Capture the cell that displays the provided text and extract its (X, Y) central coordinate. 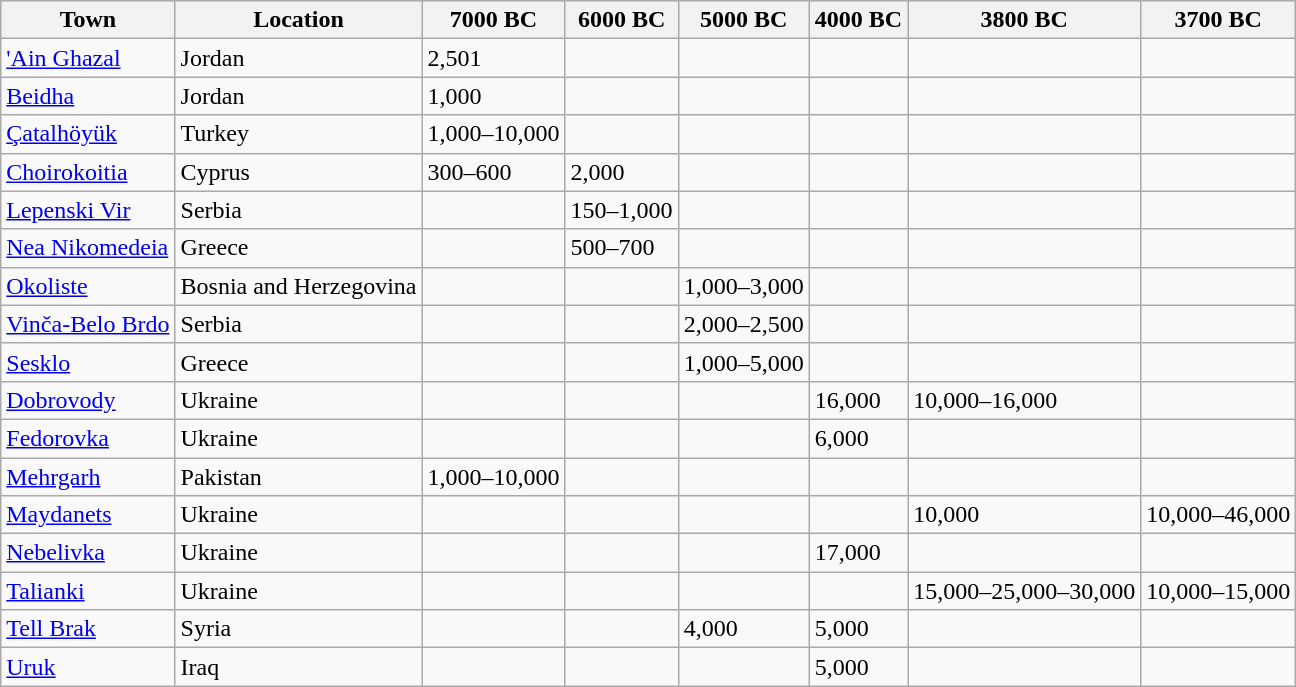
300–600 (494, 172)
17,000 (858, 553)
2,000–2,500 (744, 324)
Nea Nikomedeia (88, 248)
10,000 (1024, 515)
Turkey (298, 134)
Bosnia and Herzegovina (298, 286)
Nebelivka (88, 553)
6,000 (858, 438)
3800 BC (1024, 20)
Çatalhöyük (88, 134)
Pakistan (298, 477)
Syria (298, 629)
'Ain Ghazal (88, 58)
16,000 (858, 400)
15,000–25,000–30,000 (1024, 591)
Sesklo (88, 362)
1,000–3,000 (744, 286)
Vinča-Belo Brdo (88, 324)
4,000 (744, 629)
Maydanets (88, 515)
Dobrovody (88, 400)
Talianki (88, 591)
Choirokoitia (88, 172)
10,000–46,000 (1218, 515)
Fedorovka (88, 438)
Uruk (88, 667)
10,000–16,000 (1024, 400)
Town (88, 20)
Lepenski Vir (88, 210)
3700 BC (1218, 20)
Okoliste (88, 286)
2,000 (622, 172)
Mehrgarh (88, 477)
Cyprus (298, 172)
6000 BC (622, 20)
Tell Brak (88, 629)
1,000–5,000 (744, 362)
500–700 (622, 248)
4000 BC (858, 20)
5000 BC (744, 20)
1,000 (494, 96)
Beidha (88, 96)
2,501 (494, 58)
150–1,000 (622, 210)
Location (298, 20)
Iraq (298, 667)
10,000–15,000 (1218, 591)
7000 BC (494, 20)
